Find where the given text appears and provide that cell's center as (X, Y) coordinate. 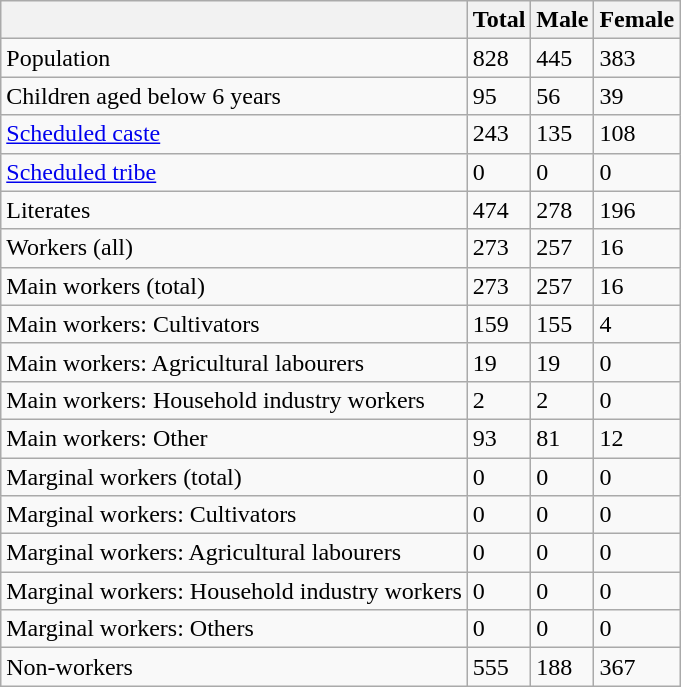
Marginal workers: Cultivators (234, 515)
Literates (234, 210)
Main workers (total) (234, 286)
Main workers: Cultivators (234, 324)
Male (562, 20)
188 (562, 667)
555 (499, 667)
Marginal workers: Others (234, 629)
Marginal workers: Household industry workers (234, 591)
243 (499, 134)
93 (499, 438)
Total (499, 20)
56 (562, 96)
135 (562, 134)
474 (499, 210)
Main workers: Other (234, 438)
Scheduled tribe (234, 172)
95 (499, 96)
39 (637, 96)
Population (234, 58)
367 (637, 667)
108 (637, 134)
Children aged below 6 years (234, 96)
Main workers: Agricultural labourers (234, 362)
155 (562, 324)
828 (499, 58)
Marginal workers (total) (234, 477)
Female (637, 20)
445 (562, 58)
Non-workers (234, 667)
383 (637, 58)
12 (637, 438)
196 (637, 210)
Workers (all) (234, 248)
159 (499, 324)
4 (637, 324)
278 (562, 210)
Marginal workers: Agricultural labourers (234, 553)
81 (562, 438)
Scheduled caste (234, 134)
Main workers: Household industry workers (234, 400)
